Return (X, Y) of the center of cell containing provided text 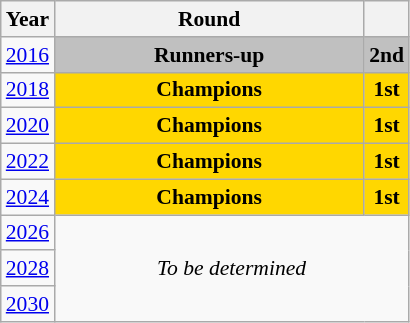
2026 (28, 233)
2024 (28, 197)
2018 (28, 90)
2016 (28, 55)
Runners-up (209, 55)
2nd (386, 55)
To be determined (232, 268)
2030 (28, 304)
Year (28, 19)
2022 (28, 162)
2028 (28, 269)
Round (209, 19)
2020 (28, 126)
